Identify which cell holds the provided text, then report its [x, y] central coordinate. 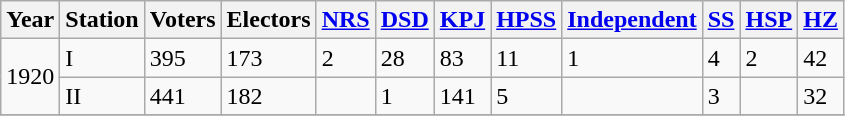
Voters [182, 20]
32 [821, 96]
HZ [821, 20]
Station [102, 20]
1920 [30, 77]
HPSS [526, 20]
SS [721, 20]
NRS [346, 20]
441 [182, 96]
5 [526, 96]
173 [268, 58]
Year [30, 20]
II [102, 96]
3 [721, 96]
HSP [769, 20]
141 [462, 96]
83 [462, 58]
4 [721, 58]
DSD [404, 20]
Electors [268, 20]
KPJ [462, 20]
I [102, 58]
395 [182, 58]
42 [821, 58]
Independent [632, 20]
28 [404, 58]
11 [526, 58]
182 [268, 96]
